Output the (x, y) coordinate of the center of the cell containing the given text.  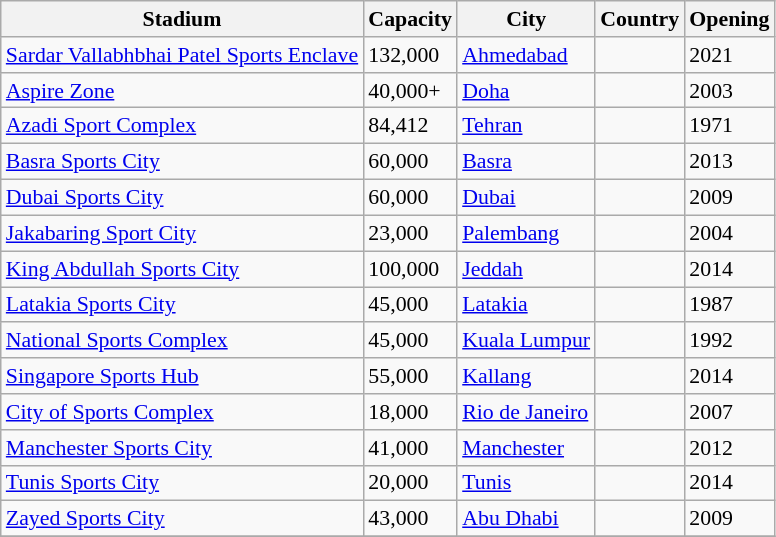
2004 (729, 233)
Dubai Sports City (182, 197)
43,000 (410, 519)
Capacity (410, 19)
National Sports Complex (182, 340)
Country (640, 19)
84,412 (410, 126)
41,000 (410, 447)
City of Sports Complex (182, 412)
40,000+ (410, 90)
23,000 (410, 233)
Singapore Sports Hub (182, 376)
1992 (729, 340)
2003 (729, 90)
Basra (526, 162)
1971 (729, 126)
Kuala Lumpur (526, 340)
Abu Dhabi (526, 519)
Aspire Zone (182, 90)
2012 (729, 447)
Jakabaring Sport City (182, 233)
Manchester (526, 447)
2013 (729, 162)
100,000 (410, 269)
18,000 (410, 412)
Latakia Sports City (182, 304)
King Abdullah Sports City (182, 269)
2021 (729, 54)
132,000 (410, 54)
Tunis (526, 483)
Jeddah (526, 269)
Opening (729, 19)
Tehran (526, 126)
City (526, 19)
Sardar Vallabhbhai Patel Sports Enclave (182, 54)
Manchester Sports City (182, 447)
Doha (526, 90)
Basra Sports City (182, 162)
Palembang (526, 233)
Tunis Sports City (182, 483)
20,000 (410, 483)
1987 (729, 304)
Stadium (182, 19)
2007 (729, 412)
Kallang (526, 376)
Ahmedabad (526, 54)
Zayed Sports City (182, 519)
Rio de Janeiro (526, 412)
55,000 (410, 376)
Azadi Sport Complex (182, 126)
Latakia (526, 304)
Dubai (526, 197)
